Provide the (X, Y) coordinate of the cell's center where the given text is located.  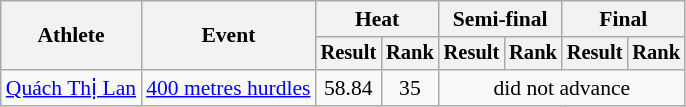
did not advance (562, 88)
58.84 (349, 88)
Heat (378, 19)
Event (228, 36)
Final (624, 19)
Semi-final (500, 19)
Athlete (71, 36)
Quách Thị Lan (71, 88)
35 (410, 88)
400 metres hurdles (228, 88)
